Return (X, Y) of the center of cell containing provided text 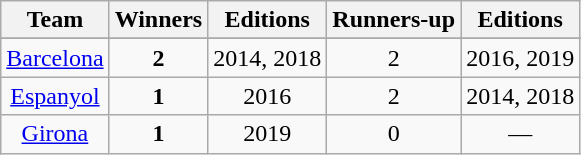
Girona (55, 134)
— (520, 134)
Barcelona (55, 58)
Espanyol (55, 96)
Runners-up (394, 20)
2019 (268, 134)
2016, 2019 (520, 58)
2016 (268, 96)
0 (394, 134)
Winners (158, 20)
Team (55, 20)
